Find where the given text appears and provide that cell's center as [X, Y] coordinate. 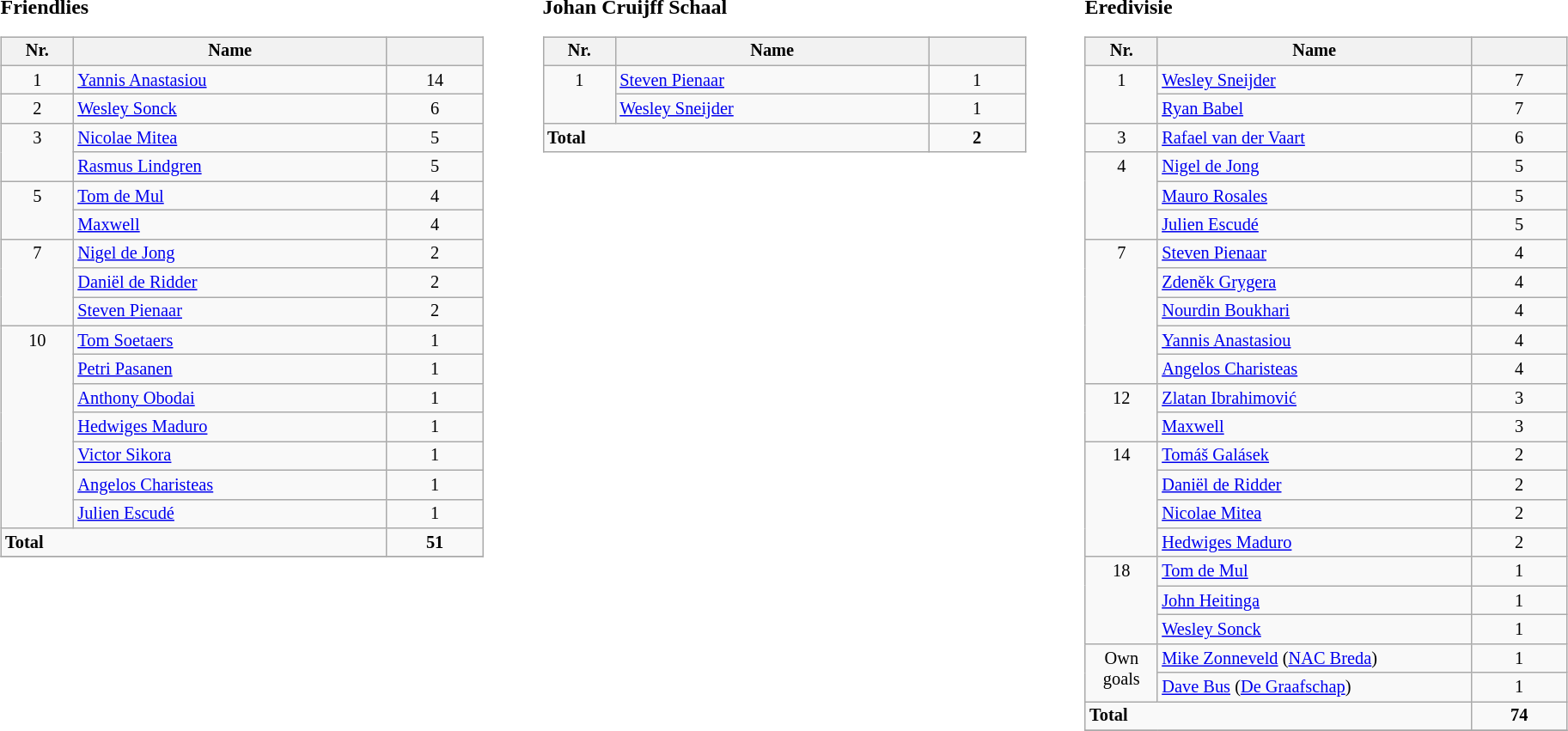
Zdeněk Grygera [1315, 283]
10 [37, 427]
Dave Bus (De Graafschap) [1315, 687]
74 [1519, 716]
51 [435, 543]
Own goals [1121, 672]
Zlatan Ibrahimović [1315, 399]
Victor Sikora [230, 456]
Tomáš Galásek [1315, 456]
Mike Zonneveld (NAC Breda) [1315, 658]
18 [1121, 600]
John Heitinga [1315, 600]
12 [1121, 412]
Mauro Rosales [1315, 196]
Ryan Babel [1315, 109]
Rasmus Lindgren [230, 167]
Anthony Obodai [230, 399]
Rafael van der Vaart [1315, 138]
Petri Pasanen [230, 369]
Tom Soetaers [230, 340]
Nourdin Boukhari [1315, 312]
